Return the (x, y) coordinate for the center point of the cell that contains the specified text.  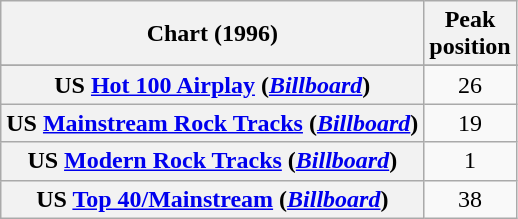
Chart (1996) (212, 34)
19 (470, 123)
US Mainstream Rock Tracks (Billboard) (212, 123)
US Hot 100 Airplay (Billboard) (212, 85)
US Top 40/Mainstream (Billboard) (212, 199)
38 (470, 199)
Peakposition (470, 34)
26 (470, 85)
US Modern Rock Tracks (Billboard) (212, 161)
1 (470, 161)
